From the cell containing the given text, extract its center point as [X, Y] coordinate. 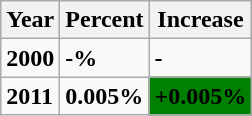
Increase [200, 20]
- [200, 58]
0.005% [104, 96]
-% [104, 58]
+0.005% [200, 96]
2000 [30, 58]
Year [30, 20]
Percent [104, 20]
2011 [30, 96]
